Extract the [X, Y] coordinate from the center of the cell holding the provided text.  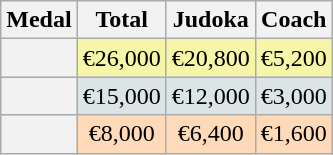
€20,800 [210, 58]
€3,000 [294, 96]
€8,000 [122, 134]
€26,000 [122, 58]
Medal [39, 20]
Total [122, 20]
€6,400 [210, 134]
€1,600 [294, 134]
€12,000 [210, 96]
Judoka [210, 20]
€5,200 [294, 58]
Coach [294, 20]
€15,000 [122, 96]
